Return (X, Y) of the center of cell containing provided text 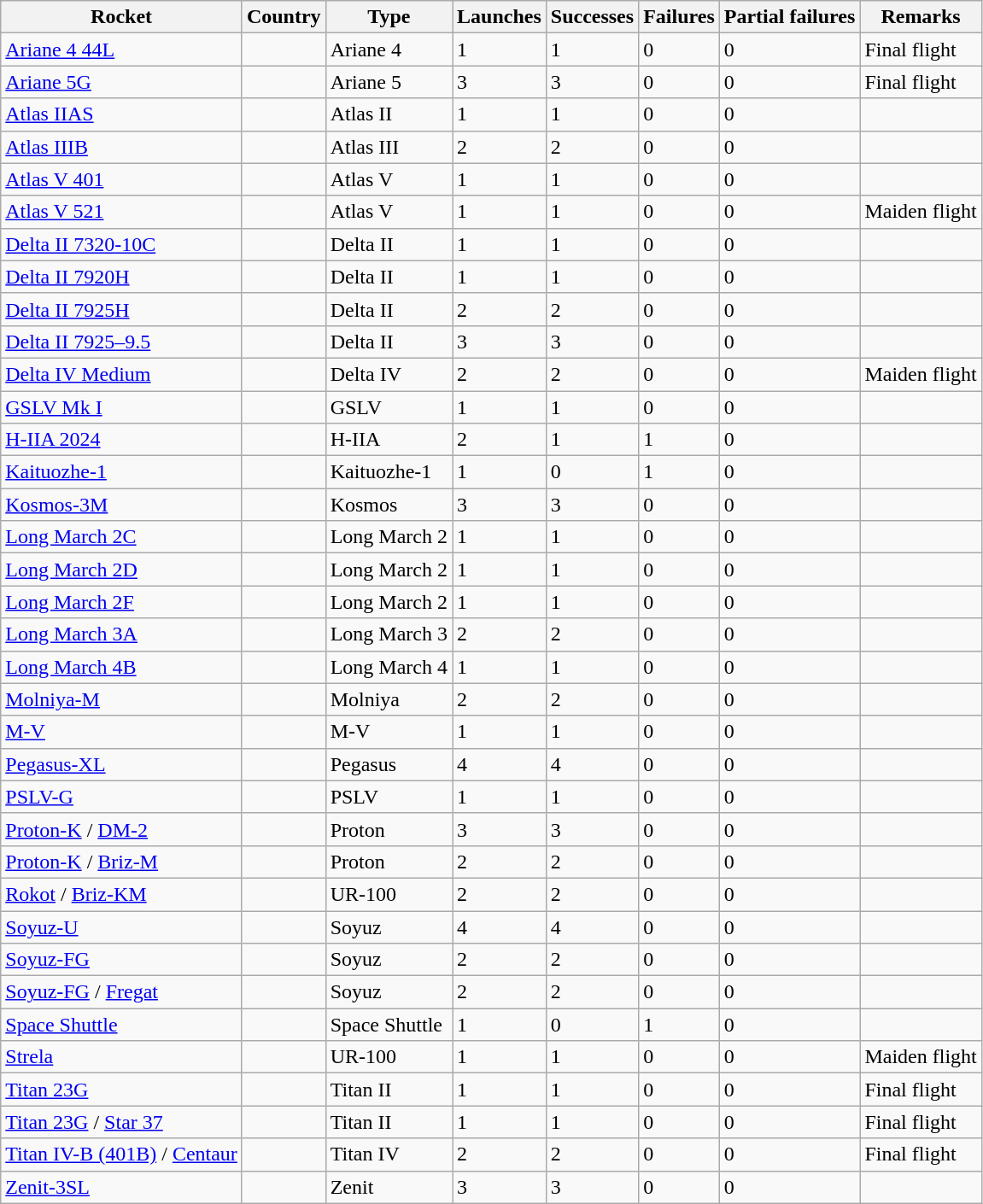
Ariane 5 (389, 82)
Molniya (389, 699)
H-IIA 2024 (121, 440)
Long March 2F (121, 602)
Zenit-3SL (121, 1187)
Soyuz-FG / Fregat (121, 992)
Long March 4B (121, 667)
PSLV-G (121, 797)
Delta II 7925–9.5 (121, 342)
Strela (121, 1057)
Failures (680, 17)
Rocket (121, 17)
Delta II 7920H (121, 277)
Remarks (921, 17)
Delta IV Medium (121, 374)
Zenit (389, 1187)
Soyuz-FG (121, 960)
Type (389, 17)
GSLV Mk I (121, 407)
Atlas II (389, 114)
Soyuz-U (121, 926)
Atlas V 521 (121, 212)
Atlas IIIB (121, 147)
Long March 4 (389, 667)
Pegasus-XL (121, 764)
Atlas V 401 (121, 179)
Delta II 7320-10C (121, 244)
PSLV (389, 797)
Kosmos-3M (121, 505)
Partial failures (789, 17)
Ariane 4 (389, 50)
GSLV (389, 407)
Atlas IIAS (121, 114)
Pegasus (389, 764)
Titan 23G (121, 1090)
H-IIA (389, 440)
Atlas III (389, 147)
Titan IV-B (401B) / Centaur (121, 1154)
Titan 23G / Star 37 (121, 1122)
Long March 2C (121, 537)
Ariane 5G (121, 82)
Titan IV (389, 1154)
Kosmos (389, 505)
Proton-K / DM-2 (121, 829)
Launches (500, 17)
Country (284, 17)
Delta IV (389, 374)
Molniya-M (121, 699)
Ariane 4 44L (121, 50)
Proton-K / Briz-M (121, 862)
Long March 3 (389, 634)
Delta II 7925H (121, 309)
Long March 3A (121, 634)
Long March 2D (121, 570)
Rokot / Briz-KM (121, 894)
Successes (592, 17)
